Search for the cell housing the specified text and yield its (X, Y) center coordinate. 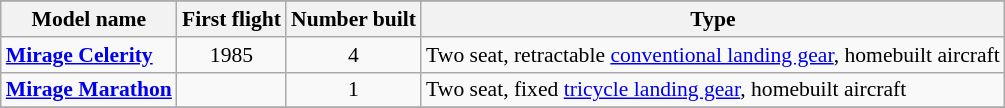
Mirage Celerity (89, 55)
First flight (232, 19)
4 (354, 55)
Type (713, 19)
Mirage Marathon (89, 90)
Model name (89, 19)
1 (354, 90)
Two seat, fixed tricycle landing gear, homebuilt aircraft (713, 90)
Two seat, retractable conventional landing gear, homebuilt aircraft (713, 55)
1985 (232, 55)
Number built (354, 19)
